Output the [X, Y] coordinate of the center of the cell containing the given text.  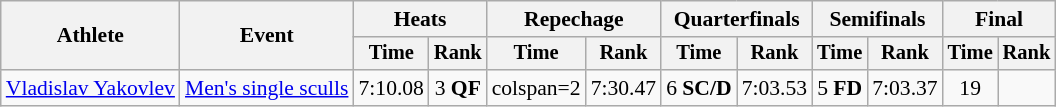
Final [999, 19]
Semifinals [878, 19]
Vladislav Yakovlev [90, 88]
Repechage [574, 19]
Quarterfinals [736, 19]
Event [267, 36]
Men's single sculls [267, 88]
19 [970, 88]
5 FD [840, 88]
6 SC/D [699, 88]
Heats [420, 19]
7:30.47 [624, 88]
7:03.37 [904, 88]
colspan=2 [536, 88]
3 QF [458, 88]
Athlete [90, 36]
7:03.53 [774, 88]
7:10.08 [390, 88]
